Determine the (X, Y) coordinate at the center of the cell enclosing the given text.  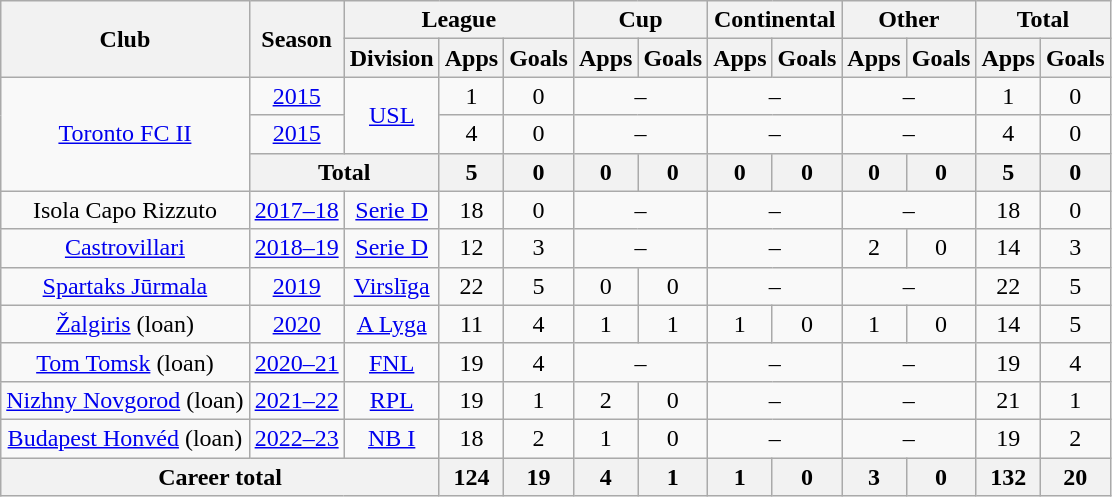
Cup (640, 20)
2019 (296, 286)
2020 (296, 324)
Continental (775, 20)
2021–22 (296, 400)
Other (909, 20)
FNL (392, 362)
124 (471, 477)
RPL (392, 400)
12 (471, 248)
2022–23 (296, 438)
2017–18 (296, 210)
21 (1008, 400)
Nizhny Novgorod (loan) (125, 400)
Toronto FC II (125, 134)
Castrovillari (125, 248)
132 (1008, 477)
Tom Tomsk (loan) (125, 362)
NB I (392, 438)
Season (296, 39)
Club (125, 39)
Career total (220, 477)
USL (392, 115)
20 (1075, 477)
A Lyga (392, 324)
Budapest Honvéd (loan) (125, 438)
League (458, 20)
2020–21 (296, 362)
Isola Capo Rizzuto (125, 210)
Virslīga (392, 286)
Žalgiris (loan) (125, 324)
11 (471, 324)
2018–19 (296, 248)
Division (392, 58)
Spartaks Jūrmala (125, 286)
